Determine the [x, y] coordinate at the center of the cell enclosing the given text.  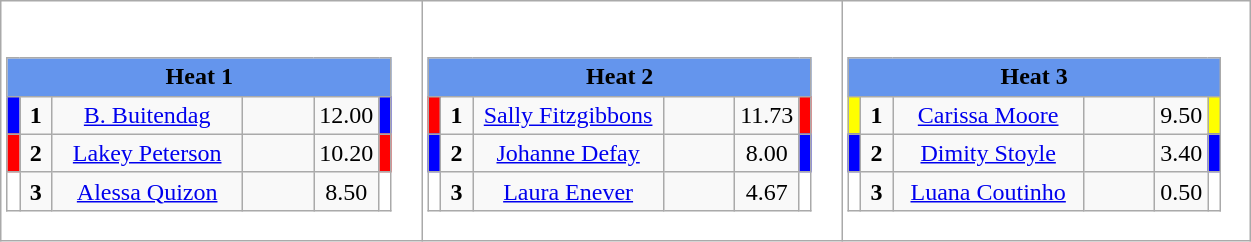
8.50 [346, 191]
Johanne Defay [568, 153]
3.40 [1182, 153]
9.50 [1182, 115]
Heat 3 1 Carissa Moore 9.50 2 Dimity Stoyle 3.40 3 Luana Coutinho 0.50 [1046, 121]
12.00 [346, 115]
Heat 1 1 B. Buitendag 12.00 2 Lakey Peterson 10.20 3 Alessa Quizon 8.50 [212, 121]
Heat 3 [1034, 77]
Heat 1 [199, 77]
B. Buitendag [148, 115]
11.73 [767, 115]
Luana Coutinho [988, 191]
Lakey Peterson [148, 153]
0.50 [1182, 191]
4.67 [767, 191]
Heat 2 [620, 77]
Carissa Moore [988, 115]
Laura Enever [568, 191]
Heat 2 1 Sally Fitzgibbons 11.73 2 Johanne Defay 8.00 3 Laura Enever 4.67 [632, 121]
10.20 [346, 153]
Sally Fitzgibbons [568, 115]
8.00 [767, 153]
Dimity Stoyle [988, 153]
Alessa Quizon [148, 191]
